Search for the cell housing the specified text and yield its [X, Y] center coordinate. 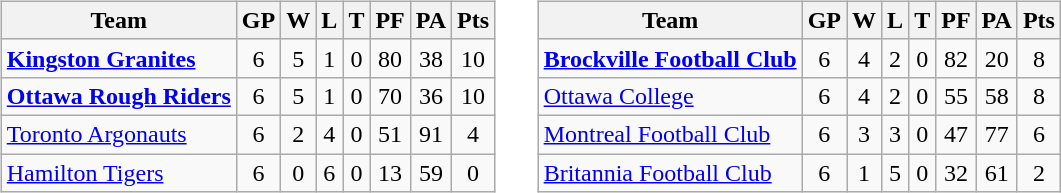
51 [390, 134]
Toronto Argonauts [118, 134]
20 [996, 58]
70 [390, 96]
82 [956, 58]
36 [430, 96]
Hamilton Tigers [118, 173]
13 [390, 173]
61 [996, 173]
Ottawa Rough Riders [118, 96]
32 [956, 173]
Ottawa College [670, 96]
80 [390, 58]
77 [996, 134]
55 [956, 96]
58 [996, 96]
59 [430, 173]
91 [430, 134]
Kingston Granites [118, 58]
Montreal Football Club [670, 134]
Britannia Football Club [670, 173]
38 [430, 58]
47 [956, 134]
Brockville Football Club [670, 58]
